Pinpoint the cell where the given text exists, returning its (x, y) midpoint coordinate. 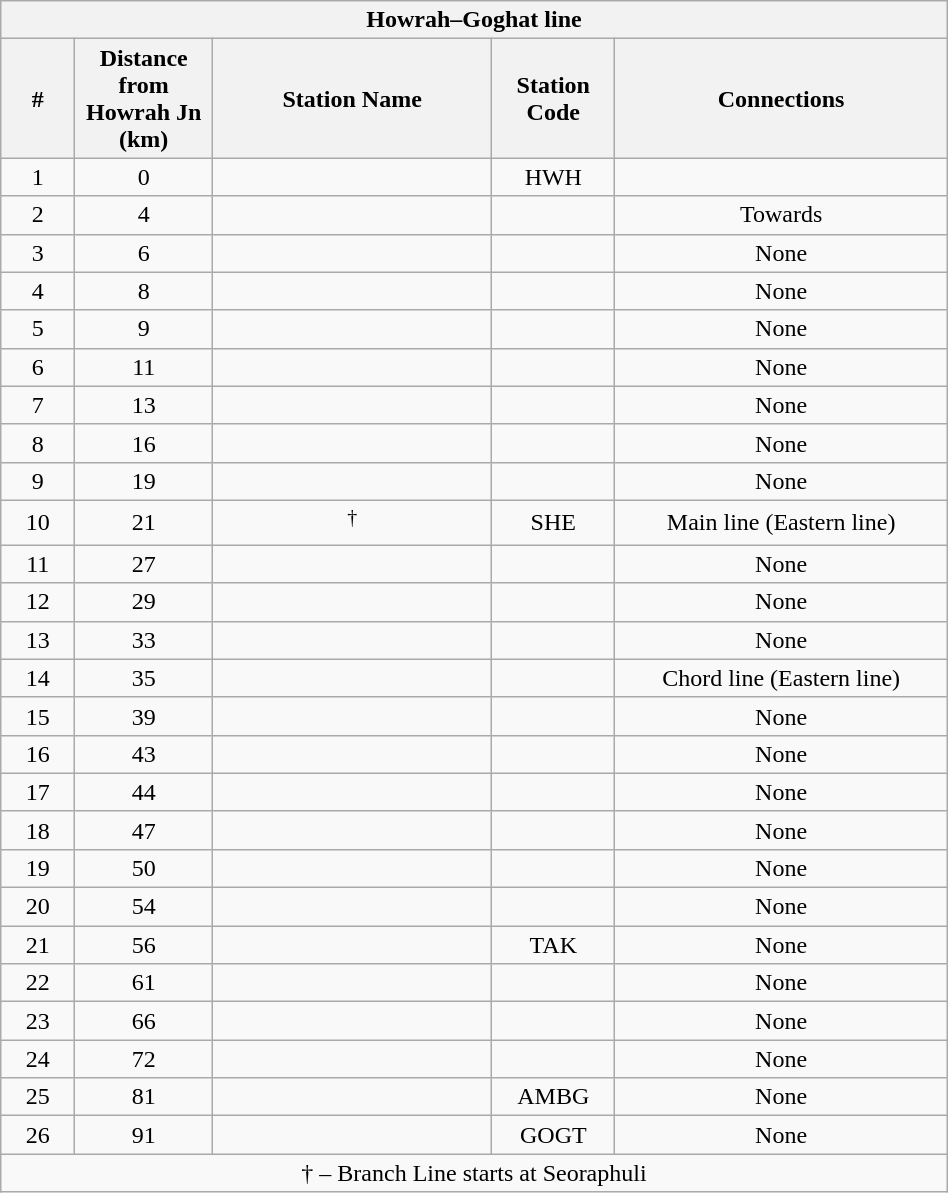
72 (144, 1059)
29 (144, 602)
Towards (781, 215)
12 (38, 602)
66 (144, 1021)
56 (144, 945)
50 (144, 868)
GOGT (554, 1135)
Station Name (352, 98)
HWH (554, 177)
† (352, 522)
14 (38, 678)
SHE (554, 522)
33 (144, 640)
39 (144, 716)
17 (38, 792)
Chord line (Eastern line) (781, 678)
3 (38, 253)
47 (144, 830)
TAK (554, 945)
15 (38, 716)
5 (38, 329)
1 (38, 177)
20 (38, 907)
Connections (781, 98)
81 (144, 1097)
27 (144, 564)
24 (38, 1059)
18 (38, 830)
54 (144, 907)
22 (38, 983)
23 (38, 1021)
61 (144, 983)
AMBG (554, 1097)
Distance from Howrah Jn (km) (144, 98)
91 (144, 1135)
44 (144, 792)
10 (38, 522)
35 (144, 678)
26 (38, 1135)
Main line (Eastern line) (781, 522)
0 (144, 177)
† – Branch Line starts at Seoraphuli (474, 1173)
43 (144, 754)
2 (38, 215)
Howrah–Goghat line (474, 20)
Station Code (554, 98)
25 (38, 1097)
# (38, 98)
7 (38, 405)
